Detect which cell encompasses the target text, then output its [x, y] center coordinate. 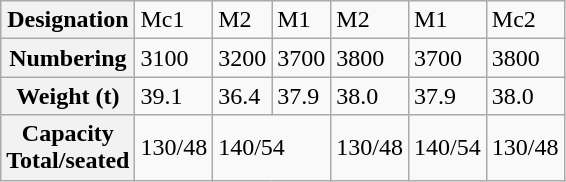
Numbering [68, 58]
CapacityTotal/seated [68, 148]
Weight (t) [68, 96]
Mc1 [174, 20]
3200 [242, 58]
Designation [68, 20]
39.1 [174, 96]
Mc2 [525, 20]
36.4 [242, 96]
3100 [174, 58]
